Find where the given text appears and provide that cell's center as [X, Y] coordinate. 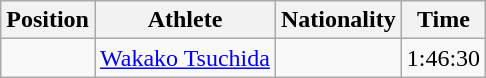
Time [443, 20]
Athlete [184, 20]
Nationality [338, 20]
Wakako Tsuchida [184, 58]
1:46:30 [443, 58]
Position [48, 20]
